Provide the [x, y] coordinate of the cell's center where the given text is located.  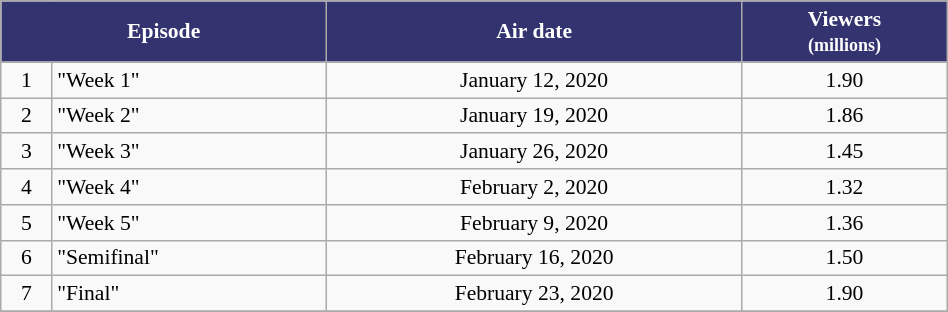
"Week 4" [189, 187]
"Week 1" [189, 80]
"Week 3" [189, 152]
4 [26, 187]
February 9, 2020 [534, 223]
"Final" [189, 294]
Episode [164, 32]
January 26, 2020 [534, 152]
February 2, 2020 [534, 187]
3 [26, 152]
January 19, 2020 [534, 116]
1.86 [845, 116]
5 [26, 223]
1.32 [845, 187]
1.45 [845, 152]
February 16, 2020 [534, 258]
Air date [534, 32]
"Week 2" [189, 116]
7 [26, 294]
January 12, 2020 [534, 80]
"Week 5" [189, 223]
"Semifinal" [189, 258]
February 23, 2020 [534, 294]
1.50 [845, 258]
1 [26, 80]
2 [26, 116]
1.36 [845, 223]
6 [26, 258]
Viewers(millions) [845, 32]
